For the text-containing cell, return its midpoint in (x, y) coordinate format. 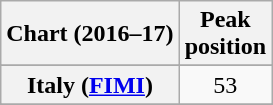
Italy (FIMI) (90, 85)
Chart (2016–17) (90, 34)
53 (225, 85)
Peakposition (225, 34)
